For the text-containing cell, return its midpoint in (x, y) coordinate format. 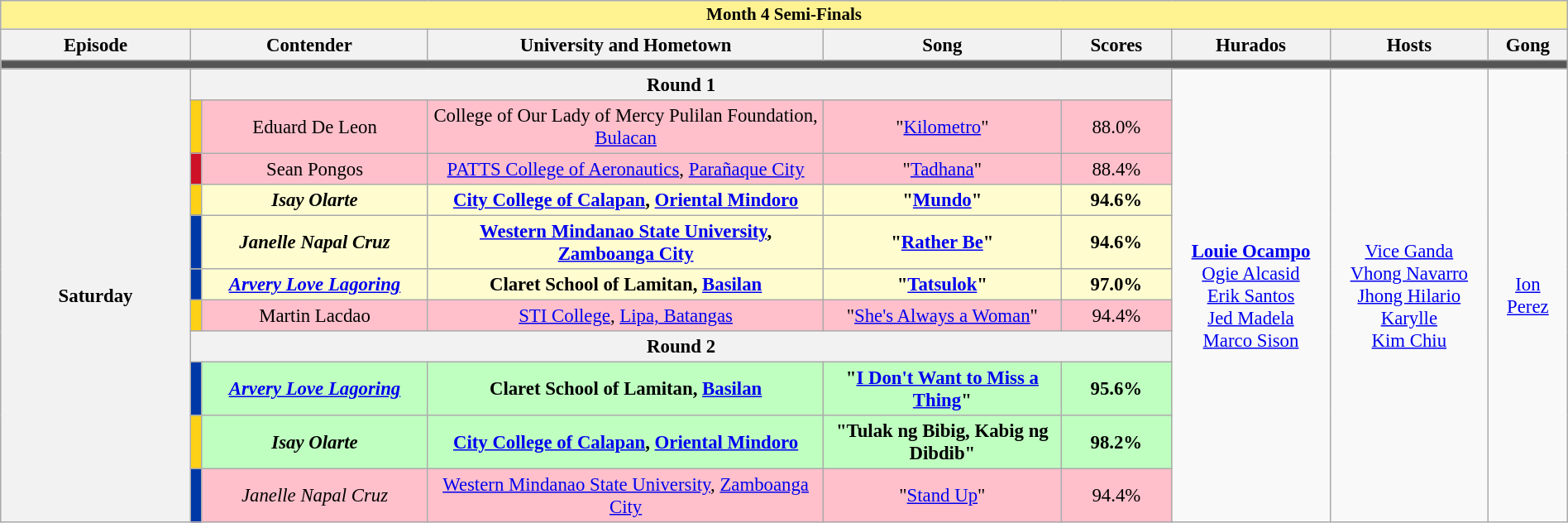
97.0% (1116, 285)
Hosts (1409, 45)
"She's Always a Woman" (943, 316)
"Mundo" (943, 200)
88.4% (1116, 169)
Eduard De Leon (315, 127)
Contender (309, 45)
Sean Pongos (315, 169)
Saturday (96, 296)
Martin Lacdao (315, 316)
98.2% (1116, 442)
PATTS College of Aeronautics, Parañaque City (625, 169)
"Tatsulok" (943, 285)
Song (943, 45)
Ion Perez (1528, 296)
Month 4 Semi-Finals (784, 15)
"I Don't Want to Miss a Thing" (943, 389)
88.0% (1116, 127)
Gong (1528, 45)
Scores (1116, 45)
Louie OcampoOgie AlcasidErik SantosJed MadelaMarco Sison (1250, 296)
"Kilometro" (943, 127)
STI College, Lipa, Batangas (625, 316)
Vice GandaVhong NavarroJhong HilarioKarylleKim Chiu (1409, 296)
University and Hometown (625, 45)
Round 1 (681, 84)
"Tulak ng Bibig, Kabig ng Dibdib" (943, 442)
"Rather Be" (943, 242)
Hurados (1250, 45)
Episode (96, 45)
"Tadhana" (943, 169)
College of Our Lady of Mercy Pulilan Foundation, Bulacan (625, 127)
Round 2 (681, 347)
"Stand Up" (943, 497)
95.6% (1116, 389)
